Pinpoint the cell where the given text exists, returning its [X, Y] midpoint coordinate. 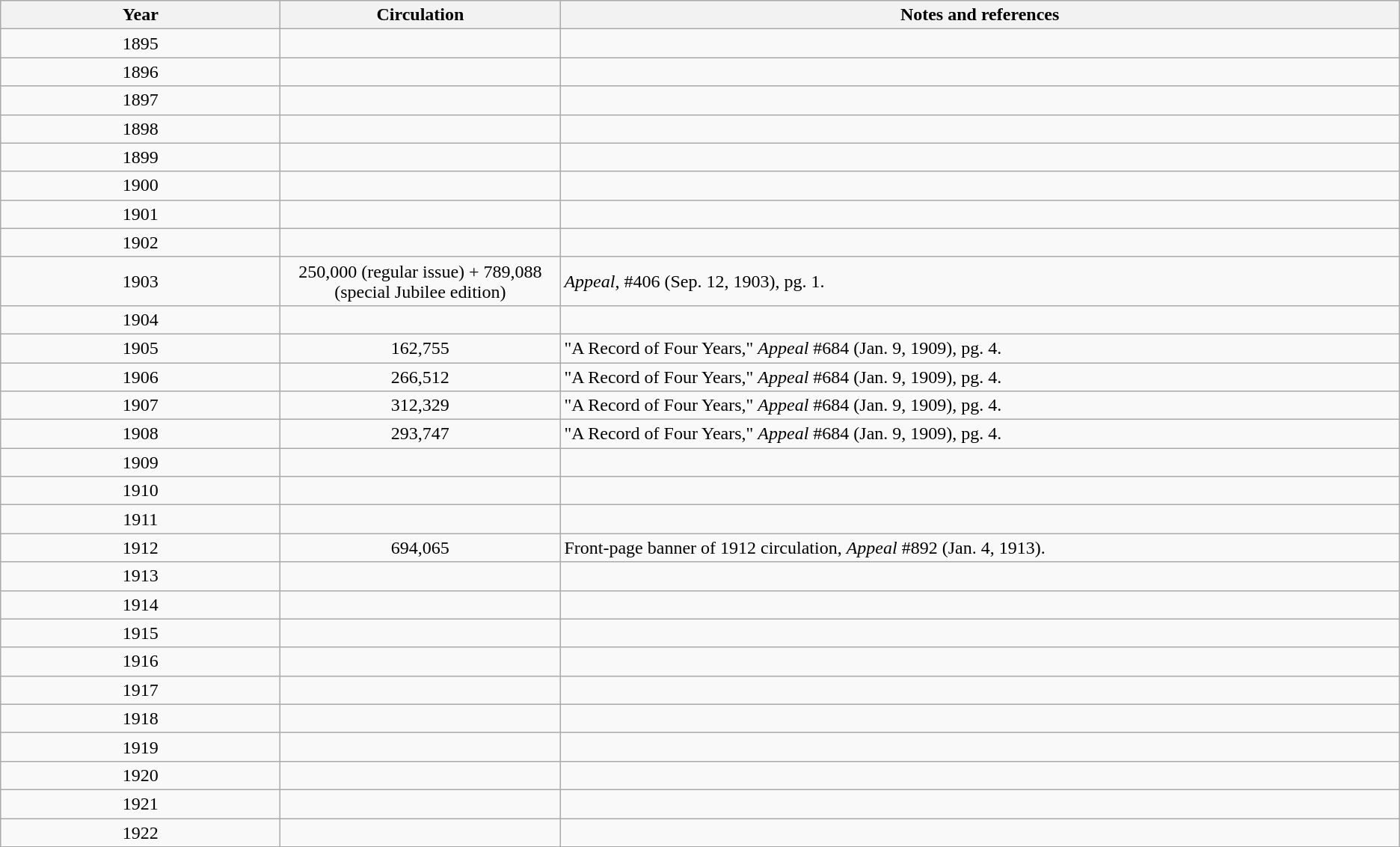
1905 [141, 348]
1904 [141, 319]
1920 [141, 775]
1913 [141, 576]
1899 [141, 157]
250,000 (regular issue) + 789,088 (special Jubilee edition) [420, 281]
1901 [141, 214]
1895 [141, 43]
1922 [141, 833]
1915 [141, 633]
1916 [141, 661]
312,329 [420, 406]
Appeal, #406 (Sep. 12, 1903), pg. 1. [980, 281]
1908 [141, 434]
1912 [141, 548]
1897 [141, 100]
1907 [141, 406]
1921 [141, 804]
1909 [141, 462]
Year [141, 15]
694,065 [420, 548]
Circulation [420, 15]
1918 [141, 718]
1910 [141, 491]
293,747 [420, 434]
1917 [141, 690]
162,755 [420, 348]
1906 [141, 376]
1919 [141, 747]
1911 [141, 519]
1896 [141, 72]
Front-page banner of 1912 circulation, Appeal #892 (Jan. 4, 1913). [980, 548]
1898 [141, 129]
266,512 [420, 376]
1902 [141, 242]
1903 [141, 281]
1914 [141, 605]
Notes and references [980, 15]
1900 [141, 186]
